Identify which cell holds the provided text, then report its (X, Y) central coordinate. 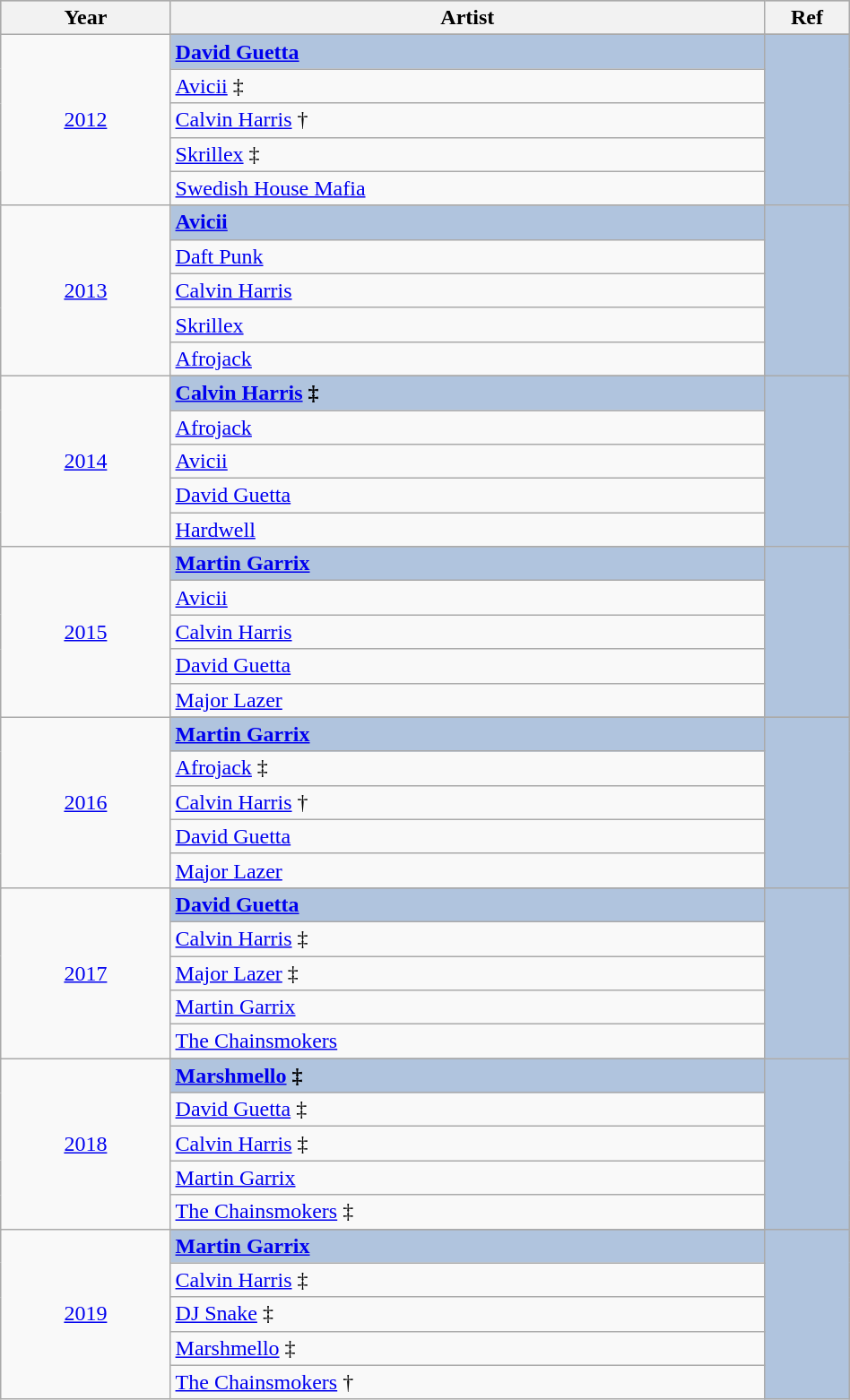
Skrillex ‡ (468, 154)
Avicii ‡ (468, 86)
2016 (86, 802)
The Chainsmokers (468, 1041)
2019 (86, 1314)
DJ Snake ‡ (468, 1314)
The Chainsmokers † (468, 1382)
Ref (807, 18)
2017 (86, 972)
Swedish House Mafia (468, 188)
2014 (86, 461)
Major Lazer ‡ (468, 972)
Afrojack ‡ (468, 768)
The Chainsmokers ‡ (468, 1212)
Daft Punk (468, 256)
Hardwell (468, 530)
David Guetta ‡ (468, 1110)
Year (86, 18)
Skrillex (468, 324)
2018 (86, 1144)
2012 (86, 120)
2013 (86, 290)
Artist (468, 18)
2015 (86, 632)
